Capture the cell that displays the provided text and extract its [X, Y] central coordinate. 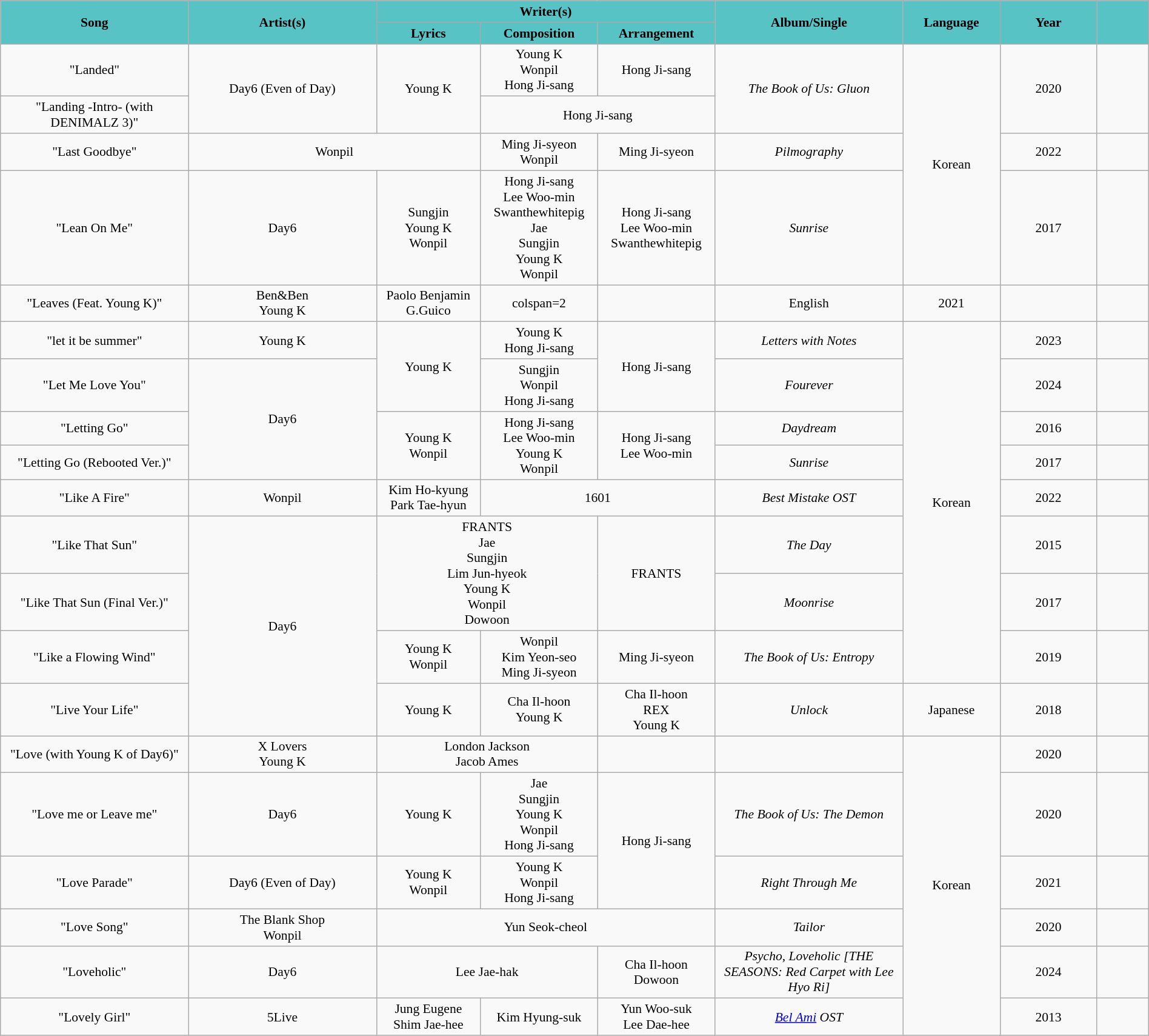
"Like That Sun (Final Ver.)" [95, 602]
"Love me or Leave me" [95, 815]
Song [95, 22]
Tailor [809, 927]
"Lovely Girl" [95, 1017]
FRANTS [656, 573]
Unlock [809, 709]
The Book of Us: Gluon [809, 89]
Kim Hyung-suk [539, 1017]
Hong Ji-sangLee Woo-minSwanthewhitepig [656, 228]
2013 [1048, 1017]
SungjinYoung KWonpil [428, 228]
Moonrise [809, 602]
"Landed" [95, 70]
Composition [539, 33]
Letters with Notes [809, 341]
Cha Il-hoonDowoon [656, 972]
"Like a Flowing Wind" [95, 657]
The Book of Us: Entropy [809, 657]
2015 [1048, 545]
Yun Seok-cheol [545, 927]
Young KHong Ji-sang [539, 341]
Lee Jae-hak [487, 972]
Hong Ji-sangLee Woo-minYoung KWonpil [539, 445]
"Letting Go" [95, 428]
Artist(s) [282, 22]
X LoversYoung K [282, 754]
"Like That Sun" [95, 545]
JaeSungjinYoung KWonpilHong Ji-sang [539, 815]
5Live [282, 1017]
Jung EugeneShim Jae-hee [428, 1017]
"Lean On Me" [95, 228]
Pilmography [809, 152]
Cha Il-hoonREXYoung K [656, 709]
SungjinWonpilHong Ji-sang [539, 386]
"Let Me Love You" [95, 386]
2023 [1048, 341]
Lyrics [428, 33]
Language [951, 22]
"Letting Go (Rebooted Ver.)" [95, 462]
Right Through Me [809, 883]
Best Mistake OST [809, 497]
The Day [809, 545]
English [809, 303]
"Like A Fire" [95, 497]
FRANTSJaeSungjinLim Jun-hyeokYoung KWonpilDowoon [487, 573]
"Landing -Intro- (with DENIMALZ 3)" [95, 115]
Album/Single [809, 22]
Daydream [809, 428]
Hong Ji-sangLee Woo-minSwanthewhitepigJaeSungjinYoung KWonpil [539, 228]
Arrangement [656, 33]
London JacksonJacob Ames [487, 754]
Kim Ho-kyungPark Tae-hyun [428, 497]
2016 [1048, 428]
"Love Song" [95, 927]
Ben&BenYoung K [282, 303]
Hong Ji-sangLee Woo-min [656, 445]
Psycho, Loveholic [THE SEASONS: Red Carpet with Lee Hyo Ri] [809, 972]
"Leaves (Feat. Young K)" [95, 303]
"let it be summer" [95, 341]
Bel Ami OST [809, 1017]
Writer(s) [545, 12]
Ming Ji-syeonWonpil [539, 152]
Paolo Benjamin G.Guico [428, 303]
WonpilKim Yeon-seoMing Ji-syeon [539, 657]
colspan=2 [539, 303]
2018 [1048, 709]
"Loveholic" [95, 972]
Yun Woo-sukLee Dae-hee [656, 1017]
The Book of Us: The Demon [809, 815]
Japanese [951, 709]
Year [1048, 22]
Fourever [809, 386]
"Love (with Young K of Day6)" [95, 754]
1601 [598, 497]
"Last Goodbye" [95, 152]
"Love Parade" [95, 883]
The Blank ShopWonpil [282, 927]
Cha Il-hoonYoung K [539, 709]
2019 [1048, 657]
"Live Your Life" [95, 709]
